Locate the cell with the specified text and output its (X, Y) center coordinate. 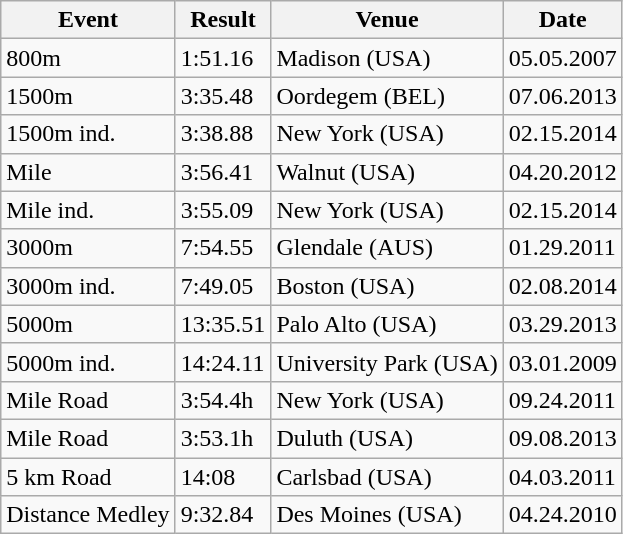
1500m (88, 96)
04.03.2011 (562, 477)
3000m (88, 248)
03.29.2013 (562, 324)
5 km Road (88, 477)
7:49.05 (223, 286)
Duluth (USA) (387, 438)
04.24.2010 (562, 515)
09.08.2013 (562, 438)
Distance Medley (88, 515)
800m (88, 58)
5000m (88, 324)
Mile (88, 172)
3000m ind. (88, 286)
09.24.2011 (562, 400)
Oordegem (BEL) (387, 96)
13:35.51 (223, 324)
Date (562, 20)
02.08.2014 (562, 286)
Walnut (USA) (387, 172)
Boston (USA) (387, 286)
3:35.48 (223, 96)
9:32.84 (223, 515)
7:54.55 (223, 248)
Madison (USA) (387, 58)
3:54.4h (223, 400)
Mile ind. (88, 210)
3:55.09 (223, 210)
Palo Alto (USA) (387, 324)
Event (88, 20)
03.01.2009 (562, 362)
Glendale (AUS) (387, 248)
3:53.1h (223, 438)
1:51.16 (223, 58)
5000m ind. (88, 362)
3:38.88 (223, 134)
1500m ind. (88, 134)
University Park (USA) (387, 362)
Venue (387, 20)
05.05.2007 (562, 58)
3:56.41 (223, 172)
Des Moines (USA) (387, 515)
Carlsbad (USA) (387, 477)
14:08 (223, 477)
04.20.2012 (562, 172)
07.06.2013 (562, 96)
Result (223, 20)
01.29.2011 (562, 248)
14:24.11 (223, 362)
